Provide the [x, y] coordinate of the cell's center where the given text is located.  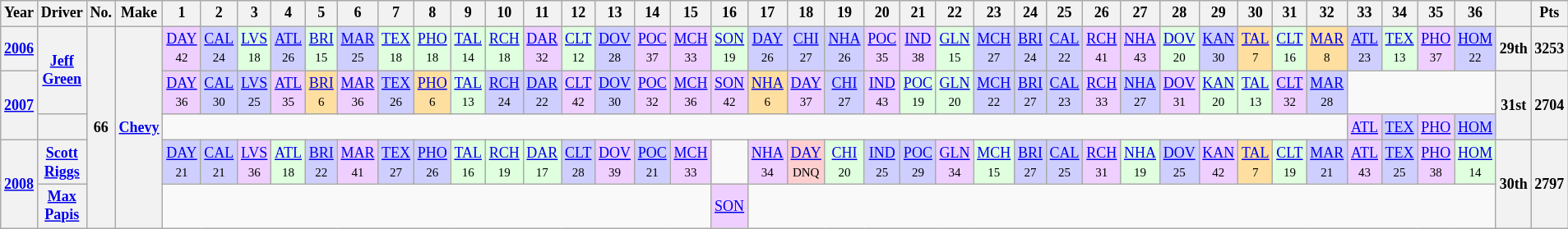
ATL35 [289, 93]
KAN42 [1219, 162]
HOM22 [1475, 48]
BRI22 [321, 162]
IND43 [882, 93]
35 [1436, 13]
16 [730, 13]
GLN20 [955, 93]
RCH41 [1102, 48]
TEX27 [396, 162]
PHO37 [1436, 48]
3 [255, 13]
TEX13 [1399, 48]
Year [20, 13]
TAL16 [468, 162]
DOV20 [1179, 48]
DAYDNQ [806, 162]
26 [1102, 13]
DAR32 [543, 48]
DAR22 [543, 93]
NHA26 [844, 48]
1 [182, 13]
29 [1219, 13]
25 [1064, 13]
30 [1256, 13]
RCH18 [504, 48]
NHA19 [1140, 162]
BRI15 [321, 48]
POC37 [652, 48]
HOM [1475, 126]
27 [1140, 13]
ATL [1365, 126]
PHO18 [432, 48]
IND38 [918, 48]
9 [468, 13]
17 [767, 13]
Driver [62, 13]
TEX26 [396, 93]
DAY36 [182, 93]
IND25 [882, 162]
PHO6 [432, 93]
36 [1475, 13]
TAL14 [468, 48]
29th [1513, 48]
6 [358, 13]
LVS25 [255, 93]
13 [615, 13]
POC32 [652, 93]
ATL23 [1365, 48]
MCH22 [994, 93]
7 [396, 13]
Chevy [139, 127]
CLT19 [1289, 162]
CLT16 [1289, 48]
MAR8 [1327, 48]
3253 [1549, 48]
8 [432, 13]
MAR21 [1327, 162]
TEX [1399, 126]
CAL23 [1064, 93]
20 [882, 13]
RCH19 [504, 162]
DAY37 [806, 93]
Pts [1549, 13]
PHO26 [432, 162]
2797 [1549, 184]
KAN30 [1219, 48]
32 [1327, 13]
30th [1513, 184]
Max Papis [62, 206]
DOV30 [615, 93]
MAR36 [358, 93]
DAR17 [543, 162]
No. [100, 13]
CAL24 [219, 48]
MCH27 [994, 48]
MCH36 [691, 93]
CLT28 [579, 162]
10 [504, 13]
28 [1179, 13]
18 [806, 13]
POC21 [652, 162]
POC19 [918, 93]
SON [730, 206]
BRI6 [321, 93]
POC35 [882, 48]
DOV31 [1179, 93]
2 [219, 13]
34 [1399, 13]
21 [918, 13]
31 [1289, 13]
5 [321, 13]
4 [289, 13]
ATL18 [289, 162]
NHA34 [767, 162]
SON19 [730, 48]
DAY26 [767, 48]
19 [844, 13]
11 [543, 13]
22 [955, 13]
CAL22 [1064, 48]
PHO38 [1436, 162]
MCH15 [994, 162]
SON42 [730, 93]
RCH31 [1102, 162]
LVS18 [255, 48]
Make [139, 13]
ATL43 [1365, 162]
2006 [20, 48]
GLN15 [955, 48]
23 [994, 13]
CAL25 [1064, 162]
14 [652, 13]
MAR25 [358, 48]
31st [1513, 105]
DOV28 [615, 48]
12 [579, 13]
33 [1365, 13]
BRI24 [1031, 48]
24 [1031, 13]
PHO [1436, 126]
15 [691, 13]
CLT12 [579, 48]
Scott Riggs [62, 162]
ATL26 [289, 48]
CAL21 [219, 162]
2704 [1549, 105]
HOM14 [1475, 162]
66 [100, 127]
TEX25 [1399, 162]
NHA6 [767, 93]
CLT42 [579, 93]
MAR28 [1327, 93]
MAR41 [358, 162]
DAY42 [182, 48]
2007 [20, 105]
KAN20 [1219, 93]
Jeff Green [62, 71]
2008 [20, 184]
RCH33 [1102, 93]
CHI20 [844, 162]
NHA43 [1140, 48]
DOV25 [1179, 162]
RCH24 [504, 93]
CAL30 [219, 93]
TEX18 [396, 48]
DAY21 [182, 162]
GLN34 [955, 162]
LVS36 [255, 162]
POC29 [918, 162]
DOV39 [615, 162]
NHA27 [1140, 93]
CLT32 [1289, 93]
